Search for the cell housing the specified text and yield its (X, Y) center coordinate. 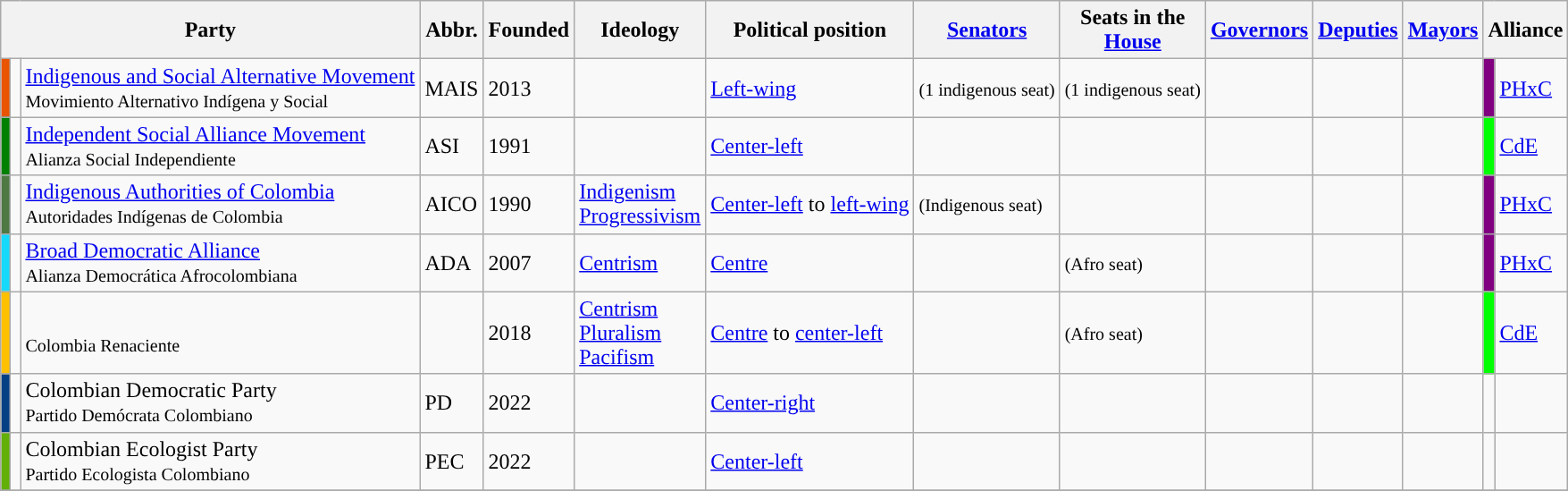
Colombia Renaciente (220, 333)
Ideology (640, 30)
Center-left to left-wing (809, 204)
Senators (986, 30)
ADA (452, 263)
Abbr. (452, 30)
Mayors (1443, 30)
1990 (529, 204)
Independent Social Alliance MovementAlianza Social Independiente (220, 147)
Political position (809, 30)
CentrismPluralismPacifism (640, 333)
Centrism (640, 263)
PEC (452, 461)
2007 (529, 263)
2018 (529, 333)
Indigenous Authorities of ColombiaAutoridades Indígenas de Colombia (220, 204)
Centre (809, 263)
Broad Democratic AllianceAlianza Democrática Afrocolombiana (220, 263)
Alliance (1526, 30)
MAIS (452, 88)
Party (211, 30)
Colombian Ecologist PartyPartido Ecologista Colombiano (220, 461)
2013 (529, 88)
PD (452, 402)
Governors (1259, 30)
ASI (452, 147)
Left-wing (809, 88)
Deputies (1358, 30)
(Indigenous seat) (986, 204)
Centre to center-left (809, 333)
1991 (529, 147)
Seats in theHouse (1133, 30)
Indigenous and Social Alternative MovementMovimiento Alternativo Indígena y Social (220, 88)
Center-right (809, 402)
Founded (529, 30)
IndigenismProgressivism (640, 204)
Colombian Democratic PartyPartido Demócrata Colombiano (220, 402)
AICO (452, 204)
